Return [X, Y] of the center of cell containing provided text 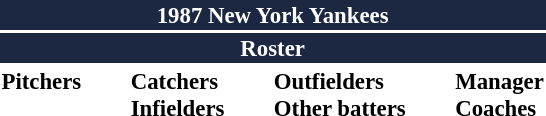
Roster [272, 48]
1987 New York Yankees [272, 15]
